Return the (x, y) coordinate for the center point of the cell that contains the specified text.  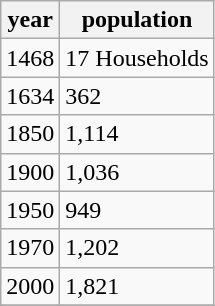
year (30, 20)
949 (137, 210)
362 (137, 96)
1634 (30, 96)
2000 (30, 286)
1950 (30, 210)
1970 (30, 248)
1,114 (137, 134)
1,036 (137, 172)
17 Households (137, 58)
1900 (30, 172)
population (137, 20)
1,202 (137, 248)
1850 (30, 134)
1,821 (137, 286)
1468 (30, 58)
